Provide the [x, y] coordinate of the cell's center where the given text is located.  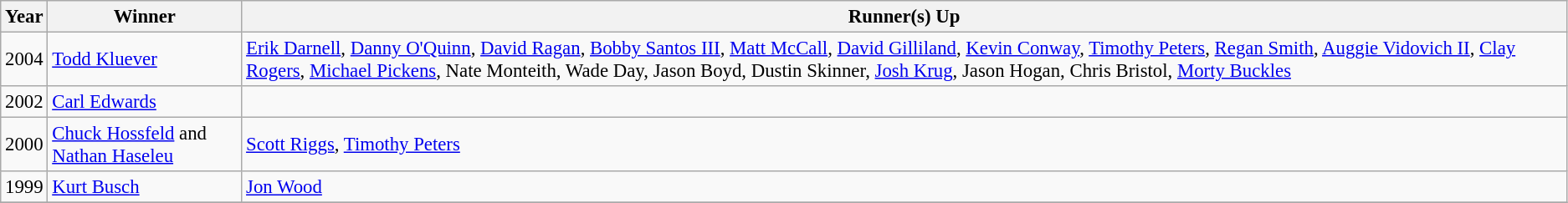
Kurt Busch [145, 187]
Winner [145, 17]
2004 [24, 60]
Year [24, 17]
Jon Wood [904, 187]
Scott Riggs, Timothy Peters [904, 145]
2000 [24, 145]
Chuck Hossfeld and Nathan Haseleu [145, 145]
2002 [24, 102]
1999 [24, 187]
Runner(s) Up [904, 17]
Todd Kluever [145, 60]
Carl Edwards [145, 102]
